Pinpoint the cell where the given text exists, returning its [X, Y] midpoint coordinate. 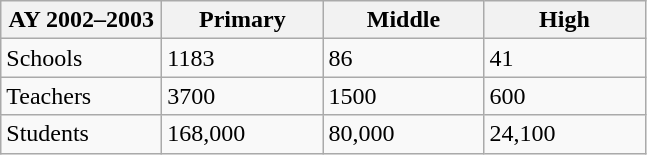
86 [404, 58]
Schools [82, 58]
High [564, 20]
Middle [404, 20]
1183 [242, 58]
80,000 [404, 134]
24,100 [564, 134]
168,000 [242, 134]
Students [82, 134]
1500 [404, 96]
41 [564, 58]
Primary [242, 20]
Teachers [82, 96]
AY 2002–2003 [82, 20]
3700 [242, 96]
600 [564, 96]
